Search for the cell housing the specified text and yield its (X, Y) center coordinate. 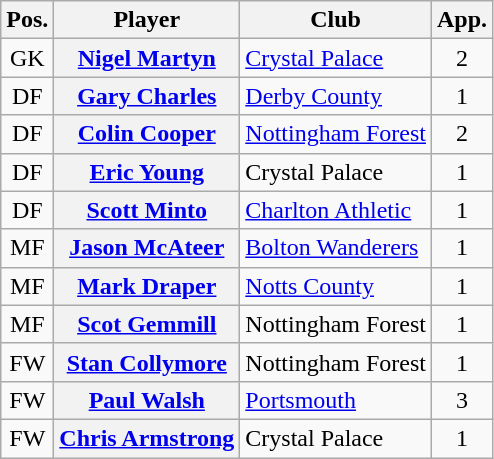
Colin Cooper (147, 134)
Jason McAteer (147, 248)
3 (462, 400)
Eric Young (147, 172)
GK (28, 58)
Portsmouth (336, 400)
Derby County (336, 96)
Gary Charles (147, 96)
Pos. (28, 20)
Stan Collymore (147, 362)
Nigel Martyn (147, 58)
Scott Minto (147, 210)
Charlton Athletic (336, 210)
Club (336, 20)
Bolton Wanderers (336, 248)
App. (462, 20)
Scot Gemmill (147, 324)
Notts County (336, 286)
Chris Armstrong (147, 438)
Paul Walsh (147, 400)
Player (147, 20)
Mark Draper (147, 286)
